Return the (x, y) coordinate for the center point of the cell that contains the specified text.  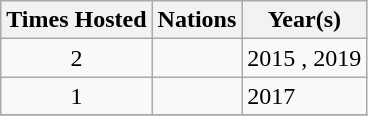
2017 (304, 96)
2 (76, 58)
Year(s) (304, 20)
1 (76, 96)
Nations (197, 20)
2015 , 2019 (304, 58)
Times Hosted (76, 20)
